Extract the [x, y] coordinate from the center of the cell holding the provided text.  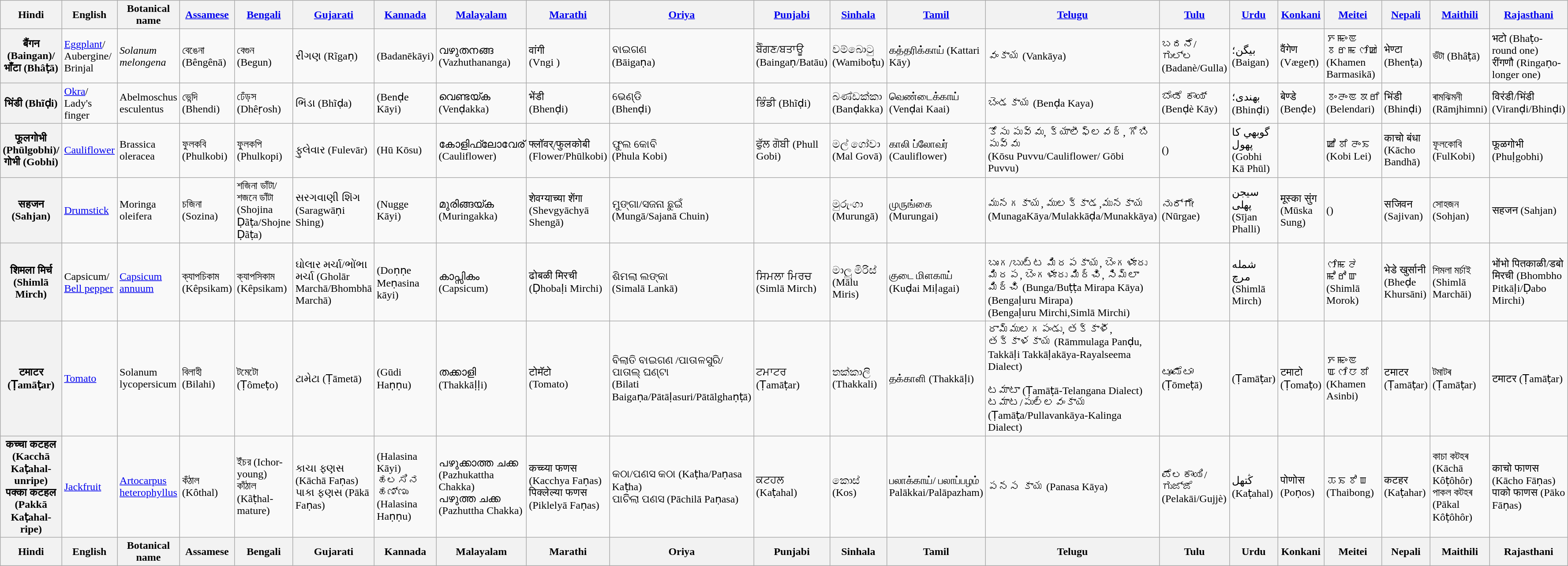
கத்தரிக்காய் (Kattari Kāy) [936, 56]
वांगी(Vngi ) [568, 56]
ক্যাপসিকাম(Kêpsikam) [264, 282]
தக்காளி (Thakkāḷi) [936, 379]
টমেটো(Ṭômeṭo) [264, 379]
(Hū Kōsu) [405, 150]
শিমলা মৰ্চাই (Shimlā Marchāi) [1460, 282]
ବାଇଗଣ(Bāigaṇa) [682, 56]
Eggplant/ Aubergine/ Brinjal [90, 56]
ભિંડા (Bhĩḍa) [333, 103]
കാപ്സികം (Capsicum) [482, 282]
वैंगेण (Vægeṇ) [1301, 56]
भिंडी (Bhĩḍi) [31, 103]
টমাটৰ (Ṭamāṭar) [1460, 379]
भटो (Bhaṭo-round one)रींगणौ (Ringaṇo- longer one) [1529, 56]
(Nugge Kāyi) [405, 210]
பலாக்காய்/ பலாப்பழம் Palākkai/Palāpazham) [936, 487]
మునగకాయ, ములక్కాడ,మునకాయ (MunagaKāya/Mulakkāḍa/Munakkāya) [1073, 210]
फूलगोभी (Phūlgobhi)/गोभी (Gobhi) [31, 150]
Artocarpus heterophyllus [149, 487]
ಟೂಮೆಟಾ (Ṭōmeṭā) [1194, 379]
ಪೆಲಕಾಯಿ/ಗುಜ್ಜೆ (Pelakāi/Gujjè) [1194, 487]
വെണ്ടയ്ക (Venḍakka) [482, 103]
কাচা কটহৰ (Kāchā Kôṭôhôr)পাকল কটহৰ (Pākal Kôṭôhôr) [1460, 487]
সোহজন (Sohjan) [1460, 210]
പഴുക്കാത്ത ചക്ക (Pazhukattha Chakka)പഴുത്ത ചക്ക (Pazhuttha Chakka) [482, 487]
Capsicum/ Bell pepper [90, 282]
बेण्डे (Benḍe) [1301, 103]
ꯀꯣꯕꯤ ꯂꯦꯏ (Kobi Lei) [1353, 150]
ꯊꯏꯕꯣꯡ (Thaibong) [1353, 487]
(Halasina Kāyi)ಹಲಸಿನ ಹಣ್ಣು (Halasina Haṇṇu) [405, 487]
कच्चा कटहल (Kacchā Kaṭahal-unripe)पक्का कटहल (Pakkā Kaṭahal-ripe) [31, 487]
टोमॅटो(Tomato) [568, 379]
বেগুন(Begun) [264, 56]
ढोबळी मिरची(Ḍhobaḷi Mirchi) [568, 282]
कच्च्या फणस (Kacchya Faṇas) पिक्लेल्या फणस (Piklelyā Faṇas) [568, 487]
(Doṇṇe Meṇasina kāyi) [405, 282]
குடை மிளகாய் (Kuḍai Miḷagai) [936, 282]
Brassica oleracea [149, 150]
বেঙেনা(Bêngênā) [207, 56]
வெண்டைக்காய் (Venḍai Kaai) [936, 103]
बैंगन (Baingan)/भाँटा (Bhâṭā) [31, 56]
ক্যাপচিকাম(Kêpsikam) [207, 282]
මුරුංගා (Murungā) [858, 210]
ટામેટા (Ṭāmetā) [333, 379]
බණ්ඩක්කා (Banḍakka) [858, 103]
Abelmoschus esculentus [149, 103]
शिमला मिर्च (Shimlā Mirch) [31, 282]
Drumstick [90, 210]
कटहर (Kaṭahar) [1406, 487]
फ्लॉवर्/फुलकोबी(Flower/Phūlkobi) [568, 150]
காலி ப்லோவர் (Cauliflower) [936, 150]
ਕਟਹਲ (Kaṭahal) [792, 487]
വഴുതനങ്ങ (Vazhuthananga) [482, 56]
टमाटो (Ṭomaṭo) [1301, 379]
ਸਿਮਲਾ ਮਿਰਚ (Simlā Mirch) [792, 282]
തക്കാളി (Thakkāḷḷi) [482, 379]
ৰামঝিমনী (Rāmjhimni) [1460, 103]
फूळगोभी (Phuḷgobhi) [1529, 150]
কঁঠাল(Kôthal) [207, 487]
కోసు పువ్వు, క్యాలీఫ్లవర్, గోబి పువ్వు(Kōsu Puvvu/Cauliflower/ Gōbi Puvvu) [1073, 150]
Cauliflower [90, 150]
ڭتهل (Kaṭahal) [1254, 487]
బెండకాయ (Benḍa Kaya) [1073, 103]
بهندى؛ (Bhinḍi) [1254, 103]
भेण्टा (Bhenṭa) [1406, 56]
(Badanēkāyi) [405, 56]
పనస కాయ (Panasa Kāya) [1073, 487]
ଫୁଲ କୋବି(Phula Kobi) [682, 150]
ꯕꯦꯂꯦꯟꯗꯔꯤ (Belendari) [1353, 103]
ବିଲାତି ବାଇଗଣ /ପାତାଳସୁରି/ ପାତାଲ୍ ଘଣ୍ଟା(Bilati Baigaṇa/Pātāḷasuri/Pātālghaṇṭā) [682, 379]
शेवग्याच्या शेंगा(Shevgyāchyā Shengā) [568, 210]
भोंभो पितकाळी/डबो मिरची (Bhombho Pitkāḷi/Ḍabo Mirchi) [1529, 282]
ফূলকোবি (FulKobi) [1460, 150]
මාලු මිරිස් (Mālu Miris) [858, 282]
ভেন্দি(Bhendi) [207, 103]
వంకాయ (Vankāya) [1073, 56]
भेडे खुर्सानी (Bheḍe Khursāni) [1406, 282]
বিলাহী(Bilahi) [207, 379]
(Gūdi Haṇṇu) [405, 379]
ਬੈੰਗਣ/ਬਤਾਊ (Baingaṇ/Batāu) [792, 56]
ভঁটা (Bhâṭā) [1460, 56]
മുരിങ്ങയ്ക (Muringakka) [482, 210]
Moringa oleifera [149, 210]
କଠା/ପଣସ କଠା (Kaṭha/Paṇasa Kaṭha) ପାଚିିଲା ପଣସ (Pāchilā Paṇasa) [682, 487]
ನುರ್ಗೇ (Nūrgae) [1194, 210]
पोणोस (Poṇos) [1301, 487]
भिंडी (Bhinḍi) [1406, 103]
Capsicum annuum [149, 282]
முருங்கை (Murungai) [936, 210]
ꯈꯃꯦꯟ ꯕꯔꯃꯁꯤꯀꯥ (Khamen Barmasikā) [1353, 56]
بيگن؛ (Baigan) [1254, 56]
ઘોલાર મર્ચા/ભોંભા મર્ચા (Gholār Marchā/Bhombhā Marchā) [333, 282]
گوبهي كا پهول (Gobhi Kā Phūl) [1254, 150]
ಬೆಂಡೆ ಕಾಯ್ (Benḍè Kāy) [1194, 103]
වම්බොටු (Wamiboṭu) [858, 56]
ইঁচর (Ichor-young) কাঁঠাল (Kãṭhal-mature) [264, 487]
Solanum melongena [149, 56]
Okra/ Lady's finger [90, 103]
मूस्का सुंग (Mūska Sung) [1301, 210]
ଭେଣ୍ଡି(Bhenḍi) [682, 103]
(Ṭamāṭar) [1254, 379]
काचो फाणस (Kācho Fāṇas)पाको फाणस (Pāko Fāṇas) [1529, 487]
ਫੁੱਲ ਗੋਬੀ (Phull Gobi) [792, 150]
شمله مرچ (Shimlā Mirch) [1254, 282]
ফুলকপি(Phulkopi) [264, 150]
Solanum lycopersicum [149, 379]
विरंडी/भिंडी (Viranḍi/Bhinḍi) [1529, 103]
سيجن پهلى (Sījan Phalli) [1254, 210]
මල් ගෝවා (Mal Govā) [858, 150]
सजिवन (Sajivan) [1406, 210]
ମୁଙ୍ଗା/ସଜନା ଛୁଇଁ(Mungā/Sajanā Chuin) [682, 210]
ફુલેવાર (Fulevār) [333, 150]
තක්කාලි (Thakkali) [858, 379]
කොස් (Kos) [858, 487]
ଶିମଲା ଲଙ୍କା(Simalā Lankā) [682, 282]
ꯈꯃꯦꯟ ꯑꯁꯤꯅꯕꯤ (Khamen Asinbi) [1353, 379]
રીંગણ (Rĩgaṇ) [333, 56]
काचो बंधा (Kācho Bandhā) [1406, 150]
Tomato [90, 379]
કાચા ફણસ (Kāchā Faṇas) પાકા ફણસ (Pākā Faṇas) [333, 487]
బుంగ/బుట్ట మిరపకాయ, బెంగళూరు మిరప, బెంగళూరు మిర్చి, సిమ్లా మిర్చి (Bunga/Buṭṭa Mirapa Kāya)(Bengaḷuru Mirapa)(Bengaḷuru Mirchi,Simlā Mirchi) [1073, 282]
ਭਿੰਡੀ (Bhĩḍi) [792, 103]
ꯁꯤꯃꯂꯥ ꯃꯣꯔꯣꯛ (Shimlā Morok) [1353, 282]
ঢেঁড়স(Dhêṛosh) [264, 103]
Jackfruit [90, 487]
ফুলকবি(Phulkobi) [207, 150]
ಬದನೆ/ಗುಲ್ಲ (Badanè/Gulla) [1194, 56]
સરગવાણી શિંગ (Saragwāṇi Shing) [333, 210]
കോളിഫ്ലോവേര് (Cauliflower) [482, 150]
শজিনা ডাঁটা/ শজনে ডাঁটা(Shojina Ḍãṭa/Shojne Ḍãṭa) [264, 210]
চজিনা(Sozina) [207, 210]
ਟਮਾਟਰ (Ṭamāṭar) [792, 379]
भेंडी(Bhenḍi) [568, 103]
(Benḍe Kāyi) [405, 103]
